From the cell containing the given text, extract its center point as [x, y] coordinate. 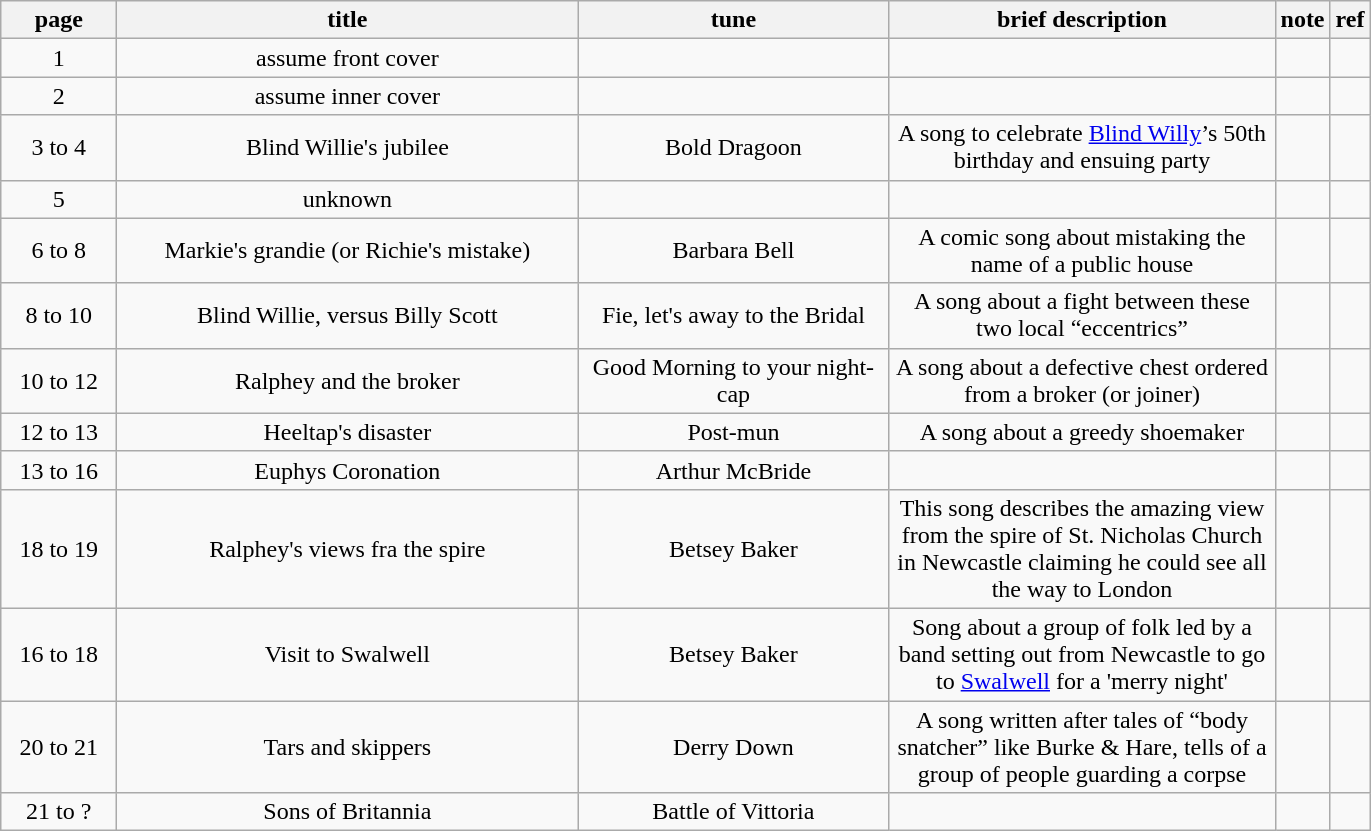
Tars and skippers [348, 746]
Arthur McBride [734, 470]
Sons of Britannia [348, 812]
Derry Down [734, 746]
Song about a group of folk led by a band setting out from Newcastle to go to Swalwell for a 'merry night' [1082, 654]
This song describes the amazing view from the spire of St. Nicholas Church in Newcastle claiming he could see all the way to London [1082, 548]
6 to 8 [59, 250]
5 [59, 199]
3 to 4 [59, 148]
tune [734, 20]
page [59, 20]
note [1302, 20]
Battle of Vittoria [734, 812]
Blind Willie, versus Billy Scott [348, 316]
A song about a fight between these two local “eccentrics” [1082, 316]
21 to ? [59, 812]
Ralphey's views fra the spire [348, 548]
A song about a defective chest ordered from a broker (or joiner) [1082, 380]
Post-mun [734, 432]
unknown [348, 199]
Visit to Swalwell [348, 654]
Good Morning to your night-cap [734, 380]
2 [59, 96]
Heeltap's disaster [348, 432]
brief description [1082, 20]
1 [59, 58]
16 to 18 [59, 654]
A song to celebrate Blind Willy’s 50th birthday and ensuing party [1082, 148]
8 to 10 [59, 316]
ref [1350, 20]
20 to 21 [59, 746]
Markie's grandie (or Richie's mistake) [348, 250]
Fie, let's away to the Bridal [734, 316]
A song written after tales of “body snatcher” like Burke & Hare, tells of a group of people guarding a corpse [1082, 746]
Blind Willie's jubilee [348, 148]
assume front cover [348, 58]
Euphys Coronation [348, 470]
10 to 12 [59, 380]
Barbara Bell [734, 250]
12 to 13 [59, 432]
assume inner cover [348, 96]
Ralphey and the broker [348, 380]
18 to 19 [59, 548]
13 to 16 [59, 470]
title [348, 20]
Bold Dragoon [734, 148]
A song about a greedy shoemaker [1082, 432]
A comic song about mistaking the name of a public house [1082, 250]
